Identify which cell holds the provided text, then report its [x, y] central coordinate. 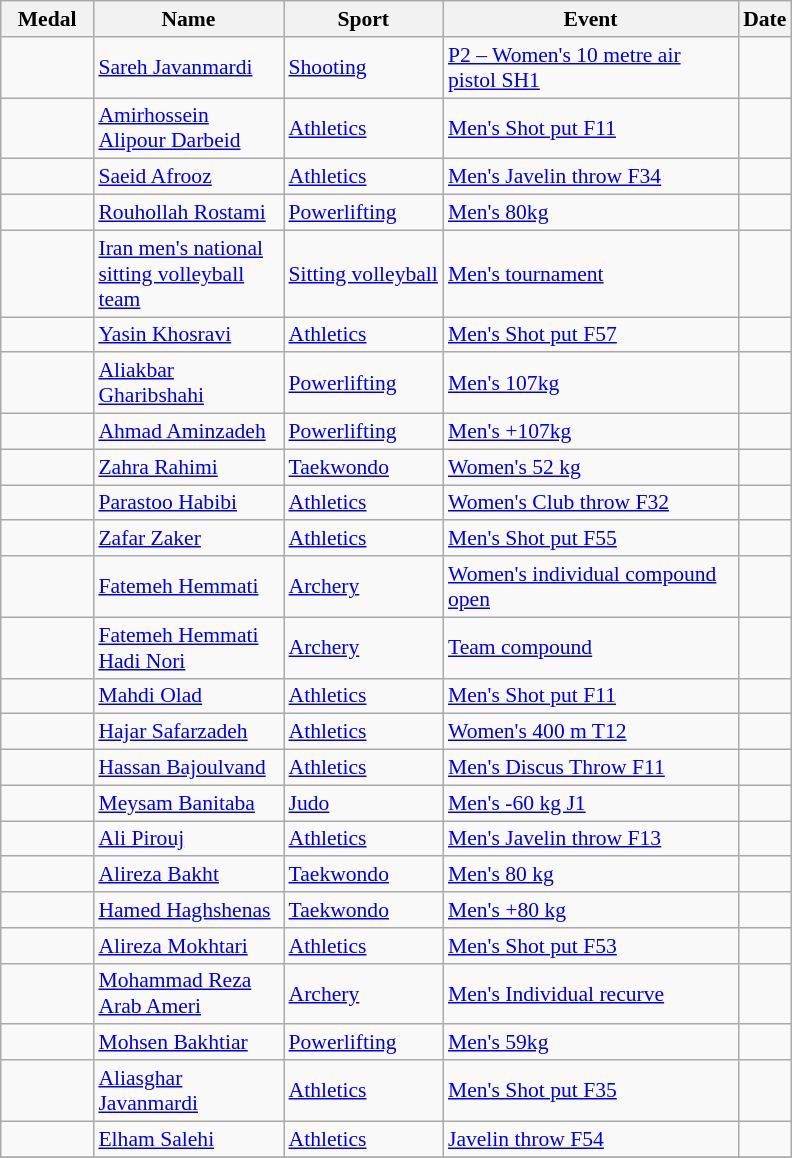
Fatemeh HemmatiHadi Nori [188, 648]
Meysam Banitaba [188, 803]
Men's Javelin throw F34 [590, 177]
Saeid Afrooz [188, 177]
Women's 52 kg [590, 467]
Men's Individual recurve [590, 994]
Sport [364, 19]
Men's Shot put F53 [590, 946]
Ahmad Aminzadeh [188, 432]
Aliasghar Javanmardi [188, 1090]
Hajar Safarzadeh [188, 732]
Date [764, 19]
Women's individual compound open [590, 586]
Mohsen Bakhtiar [188, 1043]
Alireza Bakht [188, 875]
Men's 80 kg [590, 875]
Sareh Javanmardi [188, 68]
Men's Discus Throw F11 [590, 768]
P2 – Women's 10 metre air pistol SH1 [590, 68]
Women's Club throw F32 [590, 503]
Fatemeh Hemmati [188, 586]
Judo [364, 803]
Zafar Zaker [188, 539]
Rouhollah Rostami [188, 213]
Men's 107kg [590, 384]
Name [188, 19]
Men's 80kg [590, 213]
Men's Javelin throw F13 [590, 839]
Men's Shot put F57 [590, 335]
Javelin throw F54 [590, 1139]
Sitting volleyball [364, 274]
Event [590, 19]
Medal [48, 19]
Amirhossein Alipour Darbeid [188, 128]
Women's 400 m T12 [590, 732]
Men's -60 kg J1 [590, 803]
Iran men's national sitting volleyball team [188, 274]
Ali Pirouj [188, 839]
Elham Salehi [188, 1139]
Parastoo Habibi [188, 503]
Men's Shot put F35 [590, 1090]
Team compound [590, 648]
Men's +107kg [590, 432]
Hassan Bajoulvand [188, 768]
Men's 59kg [590, 1043]
Men's tournament [590, 274]
Mohammad Reza Arab Ameri [188, 994]
Alireza Mokhtari [188, 946]
Shooting [364, 68]
Men's +80 kg [590, 910]
Mahdi Olad [188, 696]
Hamed Haghshenas [188, 910]
Men's Shot put F55 [590, 539]
Yasin Khosravi [188, 335]
Zahra Rahimi [188, 467]
Aliakbar Gharibshahi [188, 384]
